Output the (x, y) coordinate of the center of the cell containing the given text.  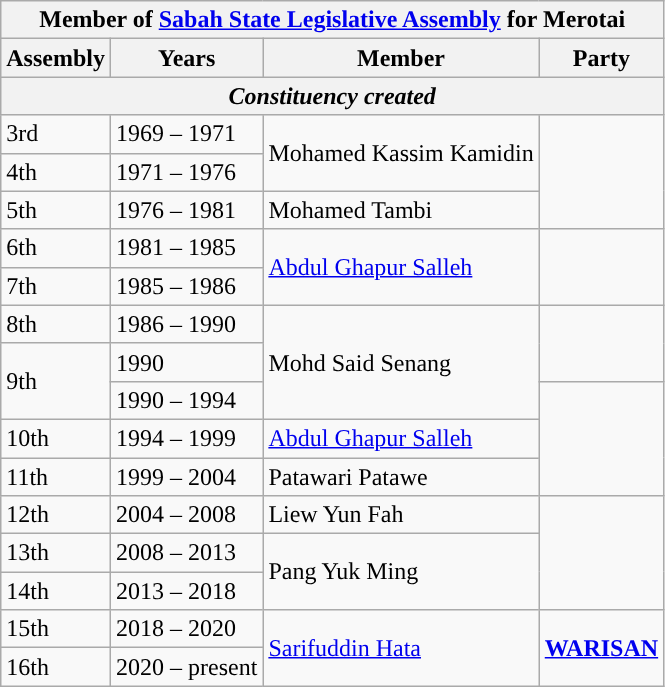
1985 – 1986 (186, 286)
Constituency created (332, 96)
Liew Yun Fah (401, 515)
Mohamed Tambi (401, 210)
2008 – 2013 (186, 553)
8th (56, 324)
2013 – 2018 (186, 591)
10th (56, 438)
11th (56, 477)
1990 – 1994 (186, 400)
7th (56, 286)
Years (186, 58)
2004 – 2008 (186, 515)
1999 – 2004 (186, 477)
1969 – 1971 (186, 134)
Patawari Patawe (401, 477)
4th (56, 172)
Pang Yuk Ming (401, 572)
Member (401, 58)
13th (56, 553)
2018 – 2020 (186, 629)
9th (56, 381)
Party (601, 58)
WARISAN (601, 648)
3rd (56, 134)
12th (56, 515)
16th (56, 667)
1981 – 1985 (186, 248)
2020 – present (186, 667)
1994 – 1999 (186, 438)
Mohd Said Senang (401, 362)
Assembly (56, 58)
Sarifuddin Hata (401, 648)
Member of Sabah State Legislative Assembly for Merotai (332, 20)
1990 (186, 362)
1986 – 1990 (186, 324)
1976 – 1981 (186, 210)
Mohamed Kassim Kamidin (401, 153)
5th (56, 210)
14th (56, 591)
1971 – 1976 (186, 172)
15th (56, 629)
6th (56, 248)
